Identify which cell holds the provided text, then report its [x, y] central coordinate. 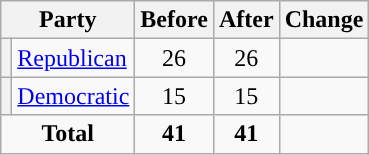
Before [174, 20]
Party [68, 20]
Change [324, 20]
After [246, 20]
Republican [74, 58]
Democratic [74, 96]
Total [68, 134]
